From the cell containing the given text, extract its center point as (x, y) coordinate. 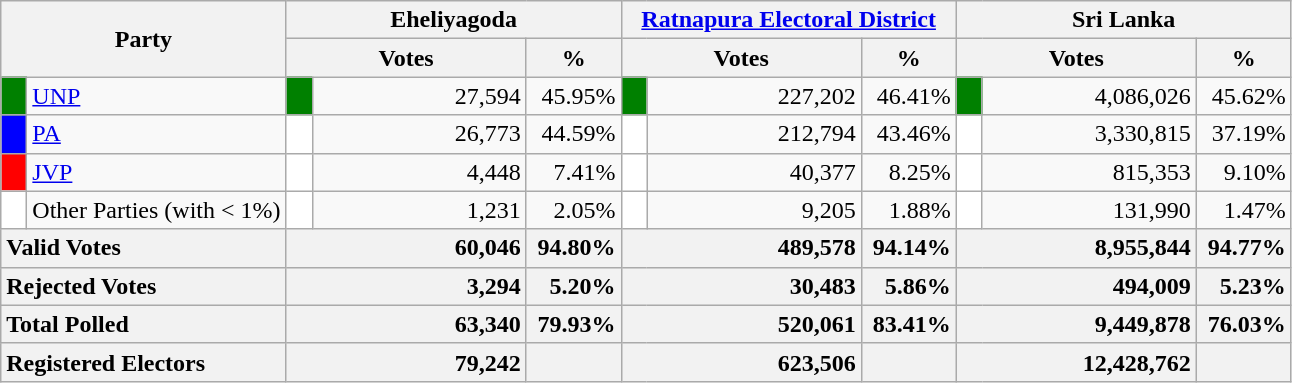
489,578 (741, 248)
9.10% (1244, 172)
JVP (156, 172)
Registered Electors (144, 362)
37.19% (1244, 134)
79,242 (406, 362)
45.62% (1244, 96)
131,990 (1089, 210)
5.20% (574, 286)
1.47% (1244, 210)
227,202 (754, 96)
Total Polled (144, 324)
1.88% (908, 210)
94.80% (574, 248)
Sri Lanka (1124, 20)
5.23% (1244, 286)
5.86% (908, 286)
Rejected Votes (144, 286)
UNP (156, 96)
4,448 (419, 172)
Ratnapura Electoral District (788, 20)
3,330,815 (1089, 134)
Party (144, 39)
623,506 (741, 362)
83.41% (908, 324)
43.46% (908, 134)
60,046 (406, 248)
45.95% (574, 96)
12,428,762 (1076, 362)
Eheliyagoda (454, 20)
76.03% (1244, 324)
63,340 (406, 324)
9,449,878 (1076, 324)
94.14% (908, 248)
PA (156, 134)
30,483 (741, 286)
8.25% (908, 172)
7.41% (574, 172)
1,231 (419, 210)
40,377 (754, 172)
8,955,844 (1076, 248)
212,794 (754, 134)
Valid Votes (144, 248)
494,009 (1076, 286)
44.59% (574, 134)
4,086,026 (1089, 96)
2.05% (574, 210)
26,773 (419, 134)
79.93% (574, 324)
815,353 (1089, 172)
9,205 (754, 210)
94.77% (1244, 248)
520,061 (741, 324)
Other Parties (with < 1%) (156, 210)
46.41% (908, 96)
3,294 (406, 286)
27,594 (419, 96)
